Scan for the cell matching the given text and deliver its (x, y) coordinate at center. 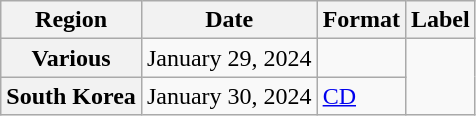
Label (440, 20)
January 29, 2024 (229, 58)
Region (72, 20)
Various (72, 58)
Format (361, 20)
Date (229, 20)
South Korea (72, 96)
CD (361, 96)
January 30, 2024 (229, 96)
